From the cell containing the given text, extract its center point as (x, y) coordinate. 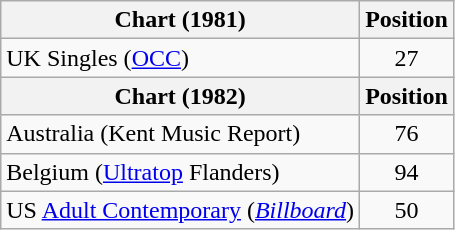
27 (407, 58)
76 (407, 134)
50 (407, 210)
Belgium (Ultratop Flanders) (180, 172)
Chart (1981) (180, 20)
94 (407, 172)
Chart (1982) (180, 96)
US Adult Contemporary (Billboard) (180, 210)
UK Singles (OCC) (180, 58)
Australia (Kent Music Report) (180, 134)
